Provide the [X, Y] coordinate of the cell's center where the given text is located.  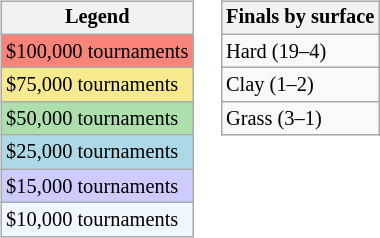
Legend [97, 18]
$100,000 tournaments [97, 51]
$15,000 tournaments [97, 186]
Finals by surface [300, 18]
$75,000 tournaments [97, 85]
$50,000 tournaments [97, 119]
$10,000 tournaments [97, 220]
$25,000 tournaments [97, 152]
Grass (3–1) [300, 119]
Hard (19–4) [300, 51]
Clay (1–2) [300, 85]
